Output the [x, y] coordinate of the center of the cell containing the given text.  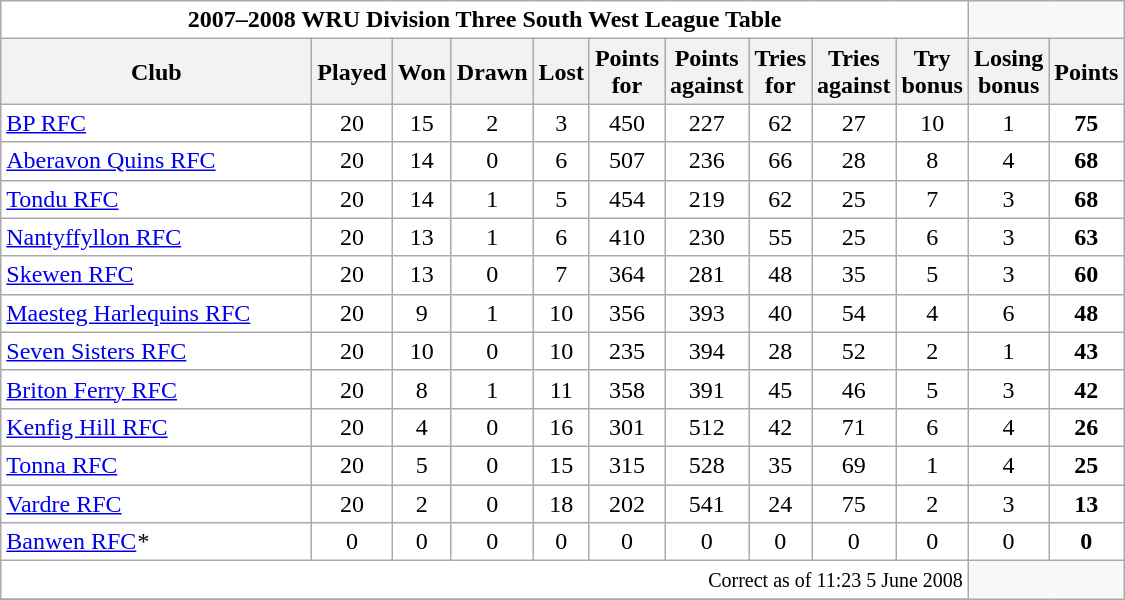
Seven Sisters RFC [156, 351]
55 [780, 237]
227 [706, 123]
Aberavon Quins RFC [156, 161]
Points against [706, 72]
Played [352, 72]
Losing bonus [1008, 72]
202 [626, 503]
63 [1086, 237]
69 [854, 465]
364 [626, 275]
Won [422, 72]
Tries for [780, 72]
Correct as of 11:23 5 June 2008 [485, 580]
356 [626, 313]
BP RFC [156, 123]
Drawn [492, 72]
512 [706, 427]
Kenfig Hill RFC [156, 427]
Points [1086, 72]
45 [780, 389]
71 [854, 427]
281 [706, 275]
Tries against [854, 72]
18 [561, 503]
235 [626, 351]
Banwen RFC* [156, 542]
Tonna RFC [156, 465]
541 [706, 503]
Maesteg Harlequins RFC [156, 313]
11 [561, 389]
26 [1086, 427]
66 [780, 161]
230 [706, 237]
Club [156, 72]
40 [780, 313]
Tondu RFC [156, 199]
301 [626, 427]
Try bonus [932, 72]
43 [1086, 351]
Lost [561, 72]
507 [626, 161]
27 [854, 123]
16 [561, 427]
454 [626, 199]
393 [706, 313]
24 [780, 503]
Points for [626, 72]
54 [854, 313]
Vardre RFC [156, 503]
315 [626, 465]
236 [706, 161]
Briton Ferry RFC [156, 389]
46 [854, 389]
391 [706, 389]
358 [626, 389]
219 [706, 199]
60 [1086, 275]
Nantyffyllon RFC [156, 237]
528 [706, 465]
450 [626, 123]
410 [626, 237]
9 [422, 313]
2007–2008 WRU Division Three South West League Table [485, 20]
Skewen RFC [156, 275]
394 [706, 351]
52 [854, 351]
